Identify which cell holds the provided text, then report its (X, Y) central coordinate. 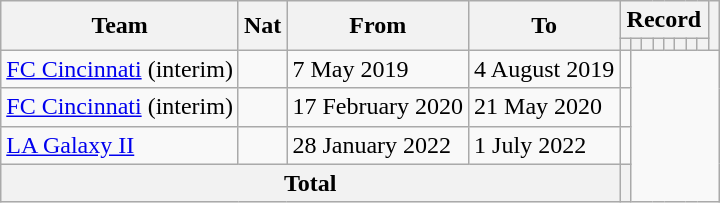
Team (120, 26)
To (544, 26)
21 May 2020 (544, 107)
7 May 2019 (378, 69)
17 February 2020 (378, 107)
From (378, 26)
Record (664, 20)
Nat (262, 26)
LA Galaxy II (120, 145)
1 July 2022 (544, 145)
28 January 2022 (378, 145)
4 August 2019 (544, 69)
Total (310, 183)
